Pinpoint the cell where the given text exists, returning its (x, y) midpoint coordinate. 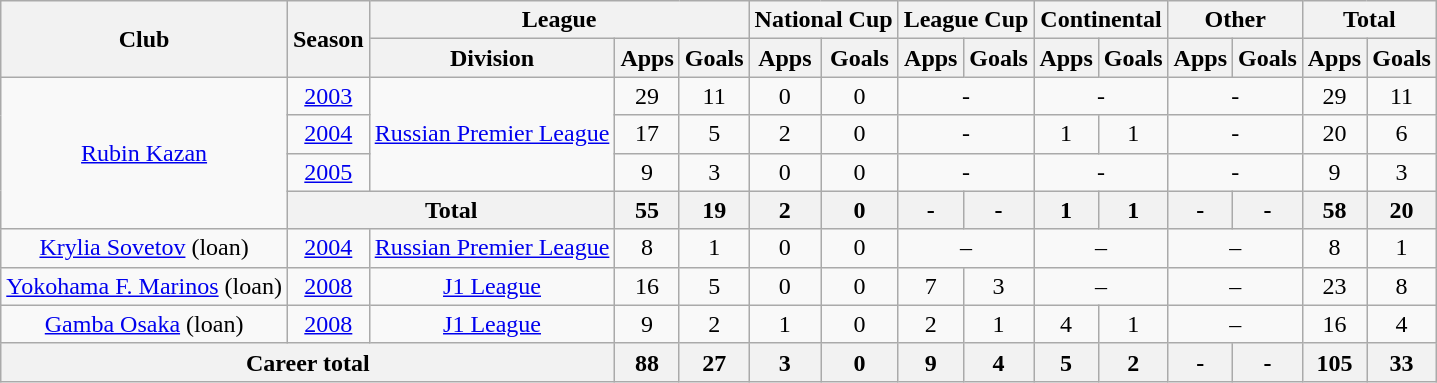
Gamba Osaka (loan) (144, 324)
6 (1402, 134)
Krylia Sovetov (loan) (144, 248)
Rubin Kazan (144, 153)
7 (930, 286)
55 (647, 210)
17 (647, 134)
19 (714, 210)
Career total (308, 362)
23 (1334, 286)
League Cup (966, 20)
Season (328, 39)
33 (1402, 362)
105 (1334, 362)
Other (1235, 20)
88 (647, 362)
Yokohama F. Marinos (loan) (144, 286)
2003 (328, 96)
2005 (328, 172)
27 (714, 362)
League (559, 20)
Club (144, 39)
Continental (1101, 20)
Division (492, 58)
National Cup (824, 20)
58 (1334, 210)
